For the text-containing cell, return its midpoint in (x, y) coordinate format. 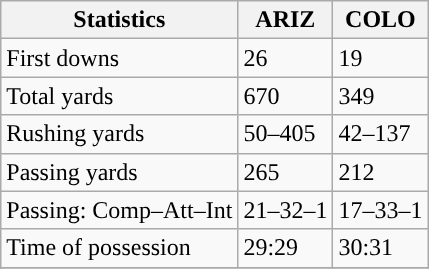
42–137 (380, 134)
19 (380, 58)
Statistics (120, 20)
Time of possession (120, 248)
29:29 (286, 248)
50–405 (286, 134)
349 (380, 96)
26 (286, 58)
COLO (380, 20)
First downs (120, 58)
Rushing yards (120, 134)
17–33–1 (380, 210)
212 (380, 172)
ARIZ (286, 20)
670 (286, 96)
Passing yards (120, 172)
30:31 (380, 248)
Passing: Comp–Att–Int (120, 210)
21–32–1 (286, 210)
265 (286, 172)
Total yards (120, 96)
